Scan for the cell matching the given text and deliver its [X, Y] coordinate at center. 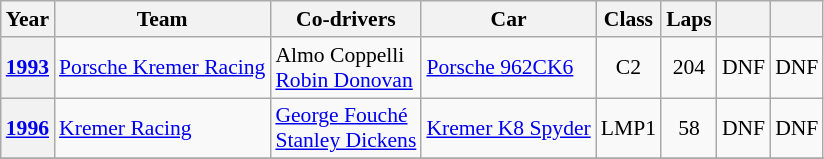
58 [689, 128]
Class [628, 19]
Kremer Racing [162, 128]
204 [689, 68]
Co-drivers [346, 19]
George Fouché Stanley Dickens [346, 128]
Almo Coppelli Robin Donovan [346, 68]
Porsche Kremer Racing [162, 68]
C2 [628, 68]
1996 [28, 128]
Kremer K8 Spyder [508, 128]
LMP1 [628, 128]
Team [162, 19]
Porsche 962CK6 [508, 68]
Year [28, 19]
1993 [28, 68]
Car [508, 19]
Laps [689, 19]
